Scan for the cell matching the given text and deliver its (X, Y) coordinate at center. 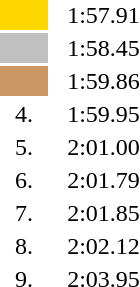
6. (24, 180)
8. (24, 246)
7. (24, 213)
5. (24, 147)
4. (24, 114)
